Locate the cell with the specified text and output its (x, y) center coordinate. 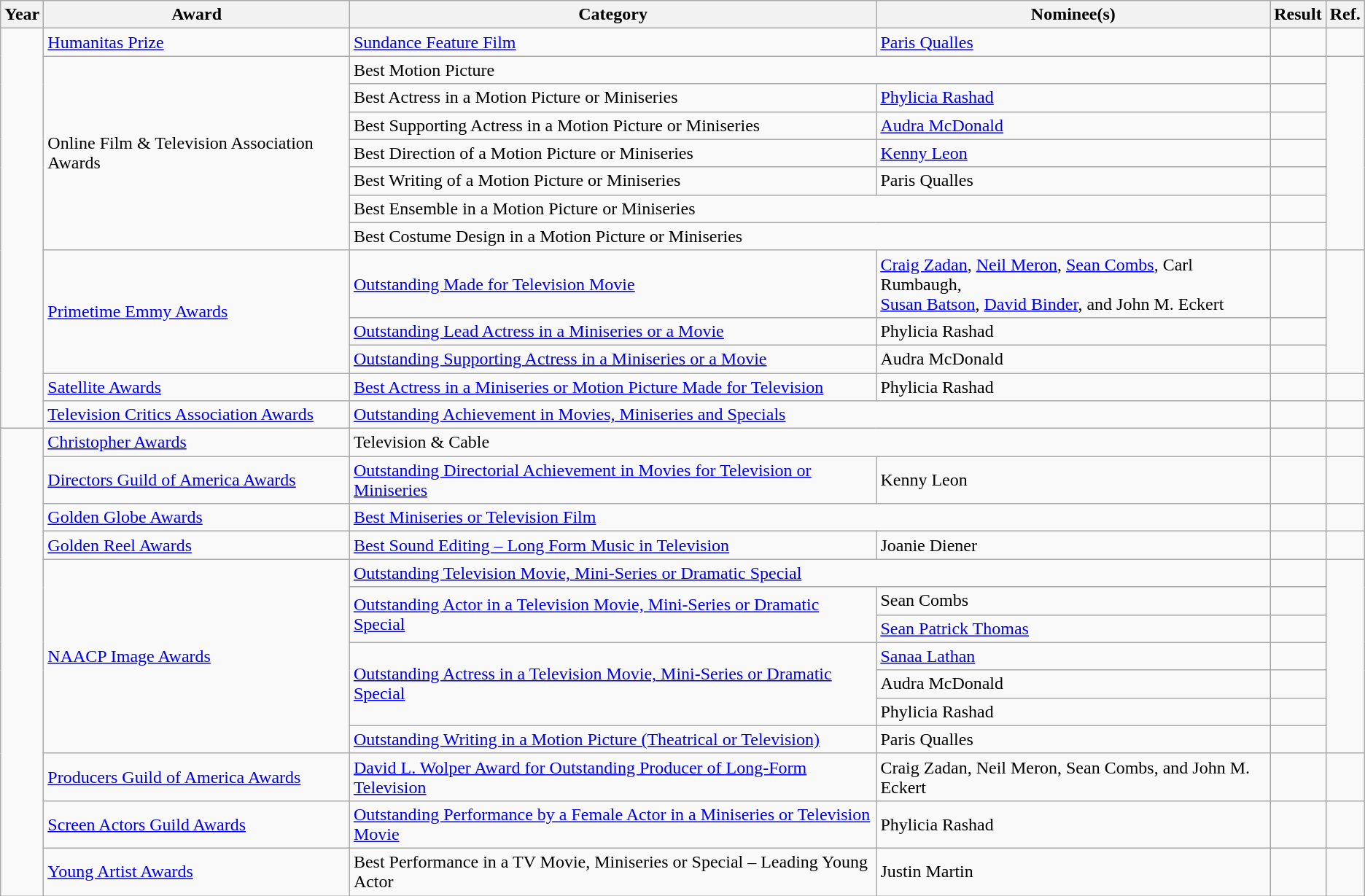
Craig Zadan, Neil Meron, Sean Combs, Carl Rumbaugh, Susan Batson, David Binder, and John M. Eckert (1073, 284)
Golden Globe Awards (197, 518)
Best Ensemble in a Motion Picture or Miniseries (809, 209)
Year (22, 15)
Sanaa Lathan (1073, 656)
Christopher Awards (197, 443)
Outstanding Made for Television Movie (612, 284)
Directors Guild of America Awards (197, 480)
Outstanding Directorial Achievement in Movies for Television or Miniseries (612, 480)
David L. Wolper Award for Outstanding Producer of Long-Form Television (612, 777)
Best Actress in a Miniseries or Motion Picture Made for Television (612, 387)
Sean Combs (1073, 601)
Outstanding Supporting Actress in a Miniseries or a Movie (612, 359)
Craig Zadan, Neil Meron, Sean Combs, and John M. Eckert (1073, 777)
Television Critics Association Awards (197, 415)
Outstanding Writing in a Motion Picture (Theatrical or Television) (612, 739)
Best Sound Editing – Long Form Music in Television (612, 545)
Primetime Emmy Awards (197, 311)
Best Performance in a TV Movie, Miniseries or Special – Leading Young Actor (612, 872)
Golden Reel Awards (197, 545)
Sundance Feature Film (612, 42)
Best Writing of a Motion Picture or Miniseries (612, 181)
Television & Cable (809, 443)
Outstanding Actress in a Television Movie, Mini-Series or Dramatic Special (612, 684)
Best Actress in a Motion Picture or Miniseries (612, 98)
Result (1298, 15)
Best Direction of a Motion Picture or Miniseries (612, 153)
Outstanding Actor in a Television Movie, Mini-Series or Dramatic Special (612, 615)
Best Miniseries or Television Film (809, 518)
Nominee(s) (1073, 15)
Joanie Diener (1073, 545)
Outstanding Television Movie, Mini-Series or Dramatic Special (809, 573)
Sean Patrick Thomas (1073, 628)
Outstanding Achievement in Movies, Miniseries and Specials (809, 415)
Best Costume Design in a Motion Picture or Miniseries (809, 236)
Online Film & Television Association Awards (197, 153)
Best Motion Picture (809, 70)
Outstanding Performance by a Female Actor in a Miniseries or Television Movie (612, 824)
Young Artist Awards (197, 872)
NAACP Image Awards (197, 656)
Award (197, 15)
Producers Guild of America Awards (197, 777)
Justin Martin (1073, 872)
Ref. (1345, 15)
Outstanding Lead Actress in a Miniseries or a Movie (612, 331)
Humanitas Prize (197, 42)
Satellite Awards (197, 387)
Screen Actors Guild Awards (197, 824)
Best Supporting Actress in a Motion Picture or Miniseries (612, 125)
Category (612, 15)
